Capture the cell that displays the provided text and extract its (X, Y) central coordinate. 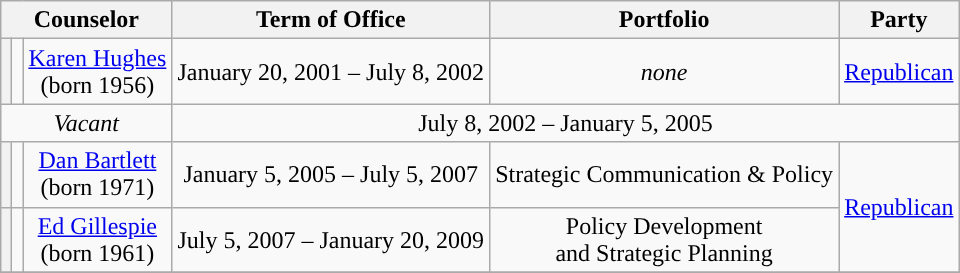
Dan Bartlett(born 1971) (98, 174)
Karen Hughes(born 1956) (98, 72)
Portfolio (664, 20)
January 20, 2001 – July 8, 2002 (331, 72)
Vacant (86, 123)
July 8, 2002 – January 5, 2005 (566, 123)
Party (899, 20)
none (664, 72)
January 5, 2005 – July 5, 2007 (331, 174)
Term of Office (331, 20)
Ed Gillespie(born 1961) (98, 240)
Strategic Communication & Policy (664, 174)
Counselor (86, 20)
Policy Developmentand Strategic Planning (664, 240)
July 5, 2007 – January 20, 2009 (331, 240)
